Scan for the cell matching the given text and deliver its (x, y) coordinate at center. 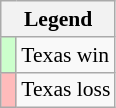
Texas loss (66, 90)
Legend (58, 19)
Texas win (66, 55)
